Search for the cell housing the specified text and yield its (X, Y) center coordinate. 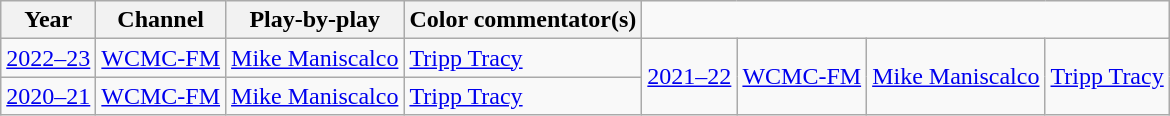
Year (48, 20)
Color commentator(s) (523, 20)
Channel (161, 20)
2020–21 (48, 96)
2021–22 (690, 77)
2022–23 (48, 58)
Play-by-play (315, 20)
